Capture the cell that displays the provided text and extract its [x, y] central coordinate. 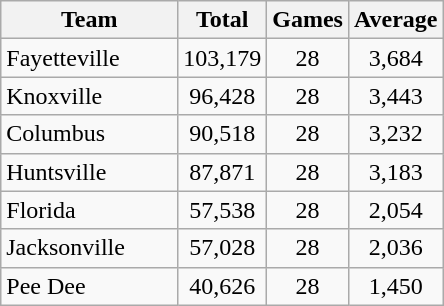
87,871 [222, 172]
103,179 [222, 58]
40,626 [222, 286]
57,028 [222, 248]
2,054 [396, 210]
2,036 [396, 248]
3,183 [396, 172]
3,443 [396, 96]
Jacksonville [90, 248]
96,428 [222, 96]
Fayetteville [90, 58]
Knoxville [90, 96]
Total [222, 20]
Games [308, 20]
3,684 [396, 58]
Huntsville [90, 172]
Team [90, 20]
Florida [90, 210]
90,518 [222, 134]
Pee Dee [90, 286]
Average [396, 20]
Columbus [90, 134]
1,450 [396, 286]
3,232 [396, 134]
57,538 [222, 210]
